Return the (X, Y) coordinate for the center point of the cell that contains the specified text.  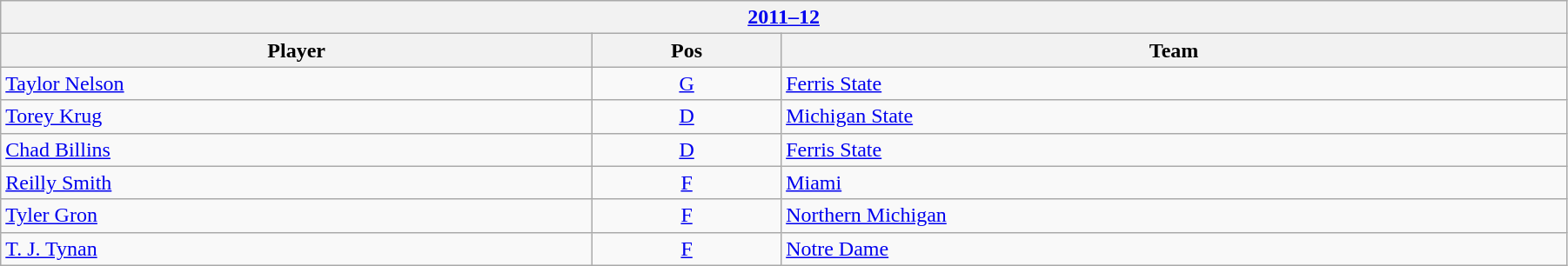
2011–12 (784, 17)
Tyler Gron (297, 216)
Miami (1175, 183)
Pos (687, 50)
Michigan State (1175, 116)
G (687, 83)
Northern Michigan (1175, 216)
Taylor Nelson (297, 83)
T. J. Tynan (297, 249)
Torey Krug (297, 116)
Team (1175, 50)
Player (297, 50)
Reilly Smith (297, 183)
Notre Dame (1175, 249)
Chad Billins (297, 150)
